Locate the cell with the specified text and output its (x, y) center coordinate. 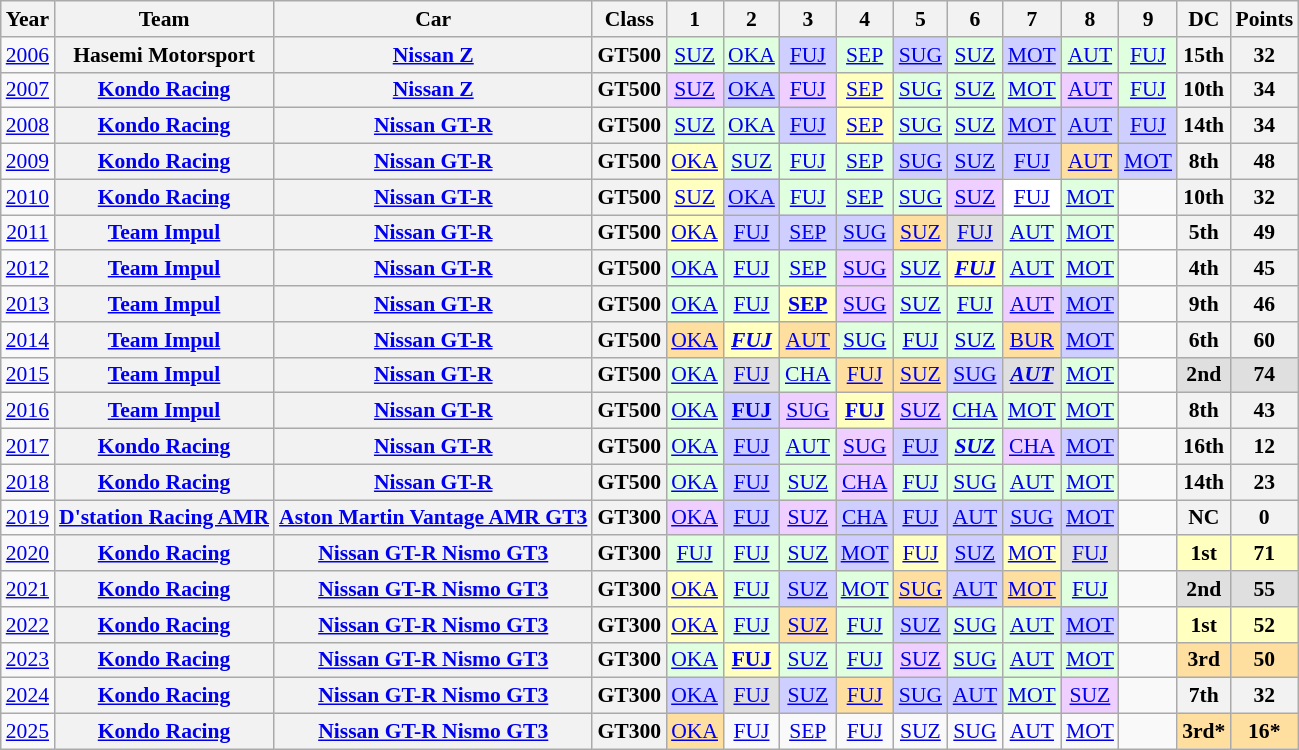
2017 (28, 447)
2020 (28, 554)
74 (1264, 375)
52 (1264, 625)
43 (1264, 411)
46 (1264, 304)
2015 (28, 375)
0 (1264, 518)
49 (1264, 233)
6th (1204, 340)
5 (920, 19)
3 (808, 19)
2024 (28, 696)
D'station Racing AMR (164, 518)
Hasemi Motorsport (164, 55)
12 (1264, 447)
2006 (28, 55)
2011 (28, 233)
48 (1264, 162)
60 (1264, 340)
NC (1204, 518)
23 (1264, 482)
8 (1090, 19)
2025 (28, 732)
2008 (28, 126)
2018 (28, 482)
7 (1032, 19)
Aston Martin Vantage AMR GT3 (433, 518)
6 (975, 19)
2007 (28, 90)
2009 (28, 162)
9th (1204, 304)
Year (28, 19)
4 (865, 19)
71 (1264, 554)
Class (629, 19)
1 (694, 19)
Points (1264, 19)
2014 (28, 340)
45 (1264, 269)
2 (752, 19)
BUR (1032, 340)
Team (164, 19)
2013 (28, 304)
55 (1264, 589)
Car (433, 19)
5th (1204, 233)
2016 (28, 411)
16th (1204, 447)
50 (1264, 660)
2021 (28, 589)
3rd* (1204, 732)
2022 (28, 625)
2019 (28, 518)
4th (1204, 269)
7th (1204, 696)
3rd (1204, 660)
2023 (28, 660)
2010 (28, 197)
2012 (28, 269)
15th (1204, 55)
16* (1264, 732)
9 (1148, 19)
DC (1204, 19)
